Identify which cell holds the provided text, then report its (X, Y) central coordinate. 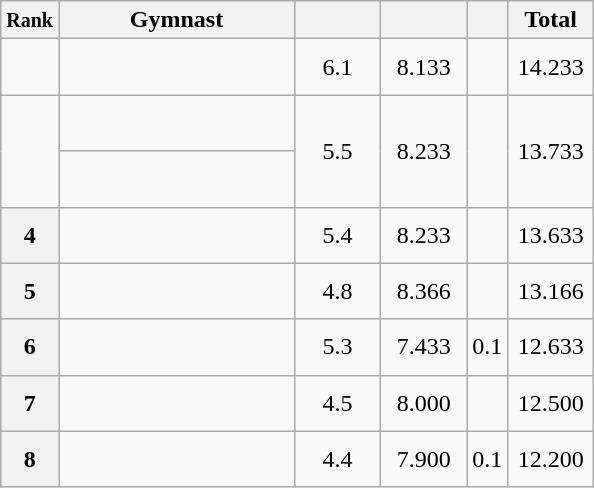
Gymnast (176, 20)
13.166 (551, 291)
12.200 (551, 459)
12.500 (551, 403)
7.433 (424, 347)
8.000 (424, 403)
5.4 (338, 235)
8.366 (424, 291)
6 (30, 347)
4.4 (338, 459)
4.5 (338, 403)
13.633 (551, 235)
13.733 (551, 151)
8.133 (424, 67)
14.233 (551, 67)
7.900 (424, 459)
12.633 (551, 347)
4.8 (338, 291)
6.1 (338, 67)
5.3 (338, 347)
Total (551, 20)
5.5 (338, 151)
7 (30, 403)
4 (30, 235)
Rank (30, 20)
8 (30, 459)
5 (30, 291)
